Return the [x, y] coordinate for the center point of the cell that contains the specified text.  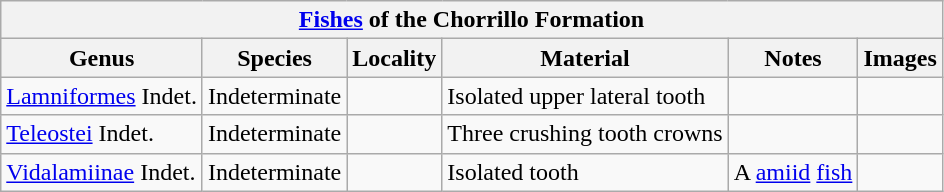
Material [585, 58]
Isolated tooth [585, 172]
Fishes of the Chorrillo Formation [472, 20]
A amiid fish [793, 172]
Species [274, 58]
Teleostei Indet. [102, 134]
Genus [102, 58]
Images [900, 58]
Locality [394, 58]
Three crushing tooth crowns [585, 134]
Notes [793, 58]
Lamniformes Indet. [102, 96]
Isolated upper lateral tooth [585, 96]
Vidalamiinae Indet. [102, 172]
